Detect which cell encompasses the target text, then output its (x, y) center coordinate. 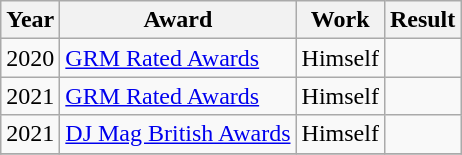
Result (422, 20)
DJ Mag British Awards (178, 134)
2020 (30, 58)
Year (30, 20)
Award (178, 20)
Work (340, 20)
